Detect which cell encompasses the target text, then output its (X, Y) center coordinate. 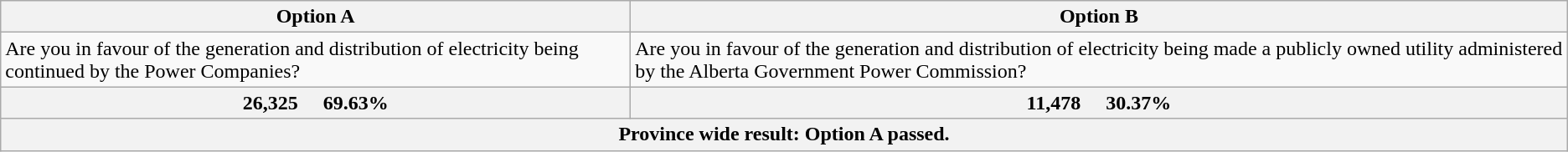
Are you in favour of the generation and distribution of electricity being continued by the Power Companies? (316, 60)
Option B (1099, 17)
Option A (316, 17)
Province wide result: Option A passed. (784, 134)
26,325 69.63% (316, 103)
11,478 30.37% (1099, 103)
